Return the (x, y) coordinate for the center point of the cell that contains the specified text.  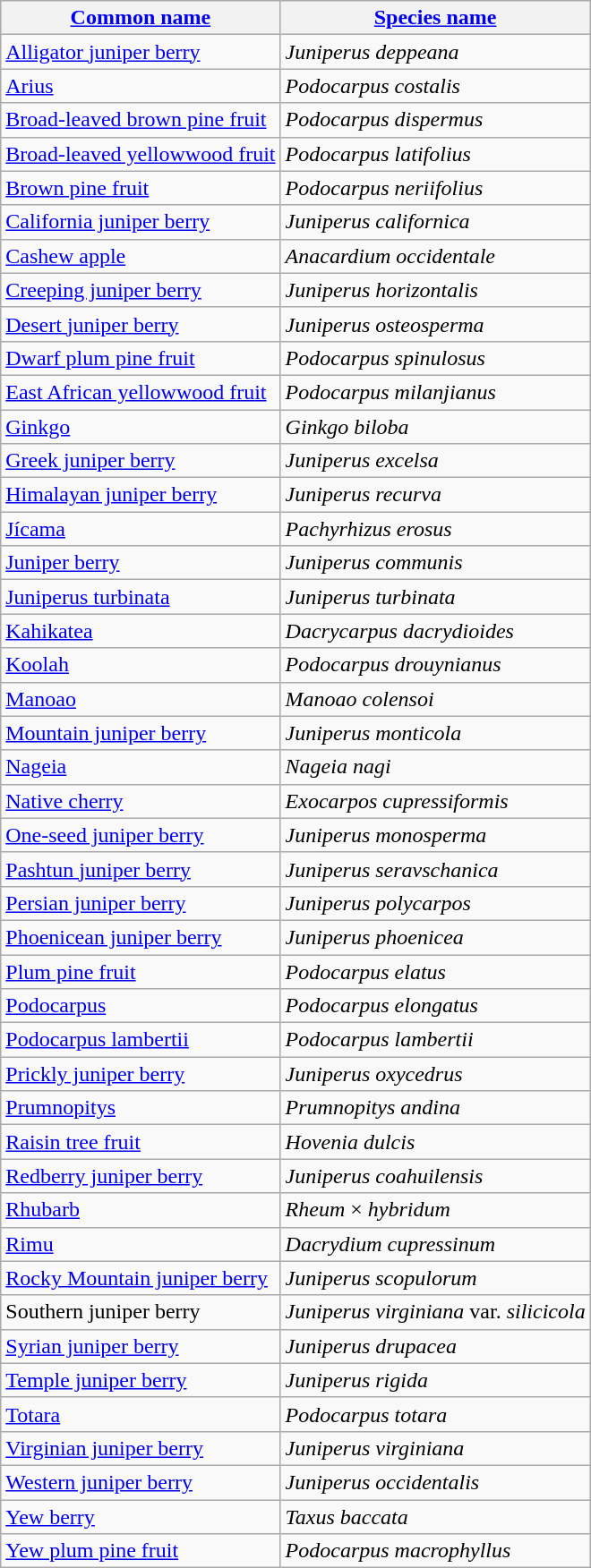
Brown pine fruit (141, 188)
Redberry juniper berry (141, 1176)
Mountain juniper berry (141, 733)
Jícama (141, 529)
Podocarpus totara (435, 1414)
Common name (141, 18)
Prumnopitys (141, 1108)
Juniper berry (141, 563)
Juniperus oxycedrus (435, 1074)
Virginian juniper berry (141, 1448)
Juniperus drupacea (435, 1346)
Alligator juniper berry (141, 52)
Juniperus communis (435, 563)
Podocarpus latifolius (435, 154)
Juniperus phoenicea (435, 937)
Western juniper berry (141, 1482)
Pachyrhizus erosus (435, 529)
Podocarpus (141, 1006)
Rheum × hybridum (435, 1210)
Juniperus virginiana var. silicicola (435, 1312)
Kahikatea (141, 631)
Podocarpus spinulosus (435, 358)
Cashew apple (141, 256)
Yew plum pine fruit (141, 1551)
Himalayan juniper berry (141, 495)
Juniperus seravschanica (435, 869)
Temple juniper berry (141, 1380)
Phoenicean juniper berry (141, 937)
Anacardium occidentale (435, 256)
Juniperus rigida (435, 1380)
Rocky Mountain juniper berry (141, 1278)
Ginkgo (141, 427)
Southern juniper berry (141, 1312)
Podocarpus macrophyllus (435, 1551)
Prumnopitys andina (435, 1108)
Broad-leaved brown pine fruit (141, 120)
Persian juniper berry (141, 903)
California juniper berry (141, 222)
Arius (141, 86)
Exocarpos cupressiformis (435, 801)
Nageia nagi (435, 767)
Manoao colensoi (435, 699)
Podocarpus drouynianus (435, 665)
Podocarpus costalis (435, 86)
Pashtun juniper berry (141, 869)
Raisin tree fruit (141, 1142)
Nageia (141, 767)
Hovenia dulcis (435, 1142)
Juniperus scopulorum (435, 1278)
Juniperus deppeana (435, 52)
Juniperus monosperma (435, 835)
Yew berry (141, 1517)
Dacrycarpus dacrydioides (435, 631)
Juniperus coahuilensis (435, 1176)
Juniperus virginiana (435, 1448)
Taxus baccata (435, 1517)
Juniperus recurva (435, 495)
Creeping juniper berry (141, 290)
Dwarf plum pine fruit (141, 358)
Podocarpus neriifolius (435, 188)
East African yellowwood fruit (141, 392)
Prickly juniper berry (141, 1074)
Podocarpus milanjianus (435, 392)
Rimu (141, 1244)
Juniperus occidentalis (435, 1482)
Rhubarb (141, 1210)
Juniperus polycarpos (435, 903)
Dacrydium cupressinum (435, 1244)
Podocarpus elatus (435, 971)
Syrian juniper berry (141, 1346)
Manoao (141, 699)
Totara (141, 1414)
Juniperus horizontalis (435, 290)
Desert juniper berry (141, 324)
Juniperus monticola (435, 733)
Greek juniper berry (141, 461)
One-seed juniper berry (141, 835)
Juniperus osteosperma (435, 324)
Podocarpus dispermus (435, 120)
Species name (435, 18)
Native cherry (141, 801)
Podocarpus elongatus (435, 1006)
Broad-leaved yellowwood fruit (141, 154)
Juniperus excelsa (435, 461)
Koolah (141, 665)
Plum pine fruit (141, 971)
Juniperus californica (435, 222)
Ginkgo biloba (435, 427)
